Locate the cell with the specified text and output its [x, y] center coordinate. 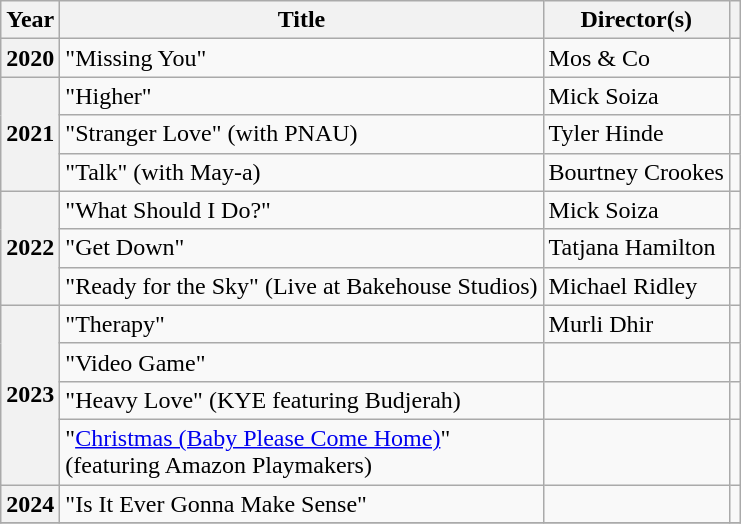
2023 [30, 394]
"What Should I Do?" [302, 210]
"Therapy" [302, 324]
Tatjana Hamilton [636, 248]
Tyler Hinde [636, 134]
"Talk" (with May-a) [302, 172]
Title [302, 20]
"Ready for the Sky" (Live at Bakehouse Studios) [302, 286]
Murli Dhir [636, 324]
"Is It Ever Gonna Make Sense" [302, 503]
Director(s) [636, 20]
2020 [30, 58]
2022 [30, 248]
Mos & Co [636, 58]
2024 [30, 503]
"Video Game" [302, 362]
"Christmas (Baby Please Come Home)"(featuring Amazon Playmakers) [302, 452]
Bourtney Crookes [636, 172]
"Missing You" [302, 58]
"Higher" [302, 96]
"Stranger Love" (with PNAU) [302, 134]
Michael Ridley [636, 286]
"Get Down" [302, 248]
Year [30, 20]
2021 [30, 134]
"Heavy Love" (KYE featuring Budjerah) [302, 400]
